Search for the cell housing the specified text and yield its [x, y] center coordinate. 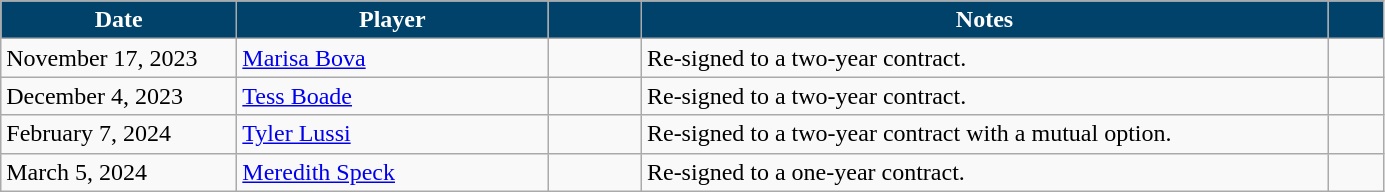
December 4, 2023 [119, 96]
Date [119, 20]
Tyler Lussi [392, 134]
Player [392, 20]
Re-signed to a two-year contract with a mutual option. [984, 134]
November 17, 2023 [119, 58]
Meredith Speck [392, 172]
March 5, 2024 [119, 172]
Marisa Bova [392, 58]
Tess Boade [392, 96]
Re-signed to a one-year contract. [984, 172]
Notes [984, 20]
February 7, 2024 [119, 134]
